Detect which cell encompasses the target text, then output its [x, y] center coordinate. 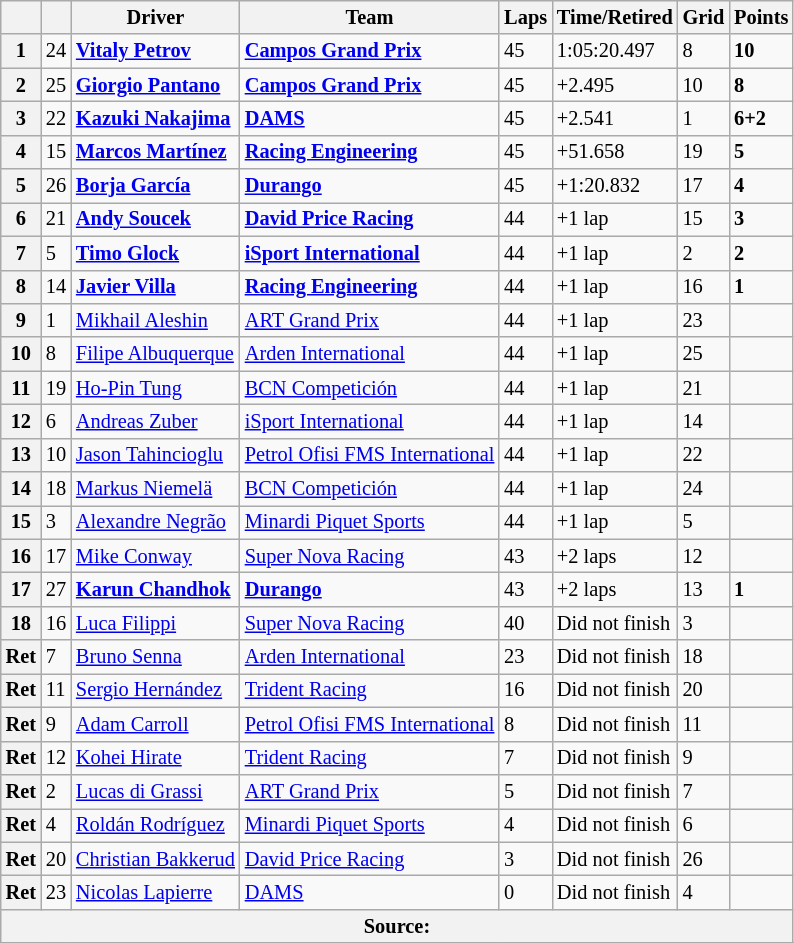
+2.541 [615, 118]
Grid [704, 17]
Javier Villa [156, 287]
Bruno Senna [156, 657]
Points [761, 17]
27 [56, 589]
Source: [397, 926]
Borja García [156, 186]
1:05:20.497 [615, 51]
Nicolas Lapierre [156, 892]
Roldán Rodríguez [156, 825]
Filipe Albuquerque [156, 354]
Giorgio Pantano [156, 85]
Laps [526, 17]
Time/Retired [615, 17]
Jason Tahincioglu [156, 455]
Sergio Hernández [156, 690]
Andy Soucek [156, 219]
Lucas di Grassi [156, 791]
Ho-Pin Tung [156, 388]
Andreas Zuber [156, 421]
Karun Chandhok [156, 589]
+1:20.832 [615, 186]
40 [526, 623]
Driver [156, 17]
Team [370, 17]
0 [526, 892]
6+2 [761, 118]
Adam Carroll [156, 724]
Kazuki Nakajima [156, 118]
Christian Bakkerud [156, 859]
Mike Conway [156, 556]
Luca Filippi [156, 623]
+2.495 [615, 85]
Marcos Martínez [156, 152]
Alexandre Negrão [156, 522]
Vitaly Petrov [156, 51]
Kohei Hirate [156, 758]
+51.658 [615, 152]
Timo Glock [156, 253]
Mikhail Aleshin [156, 320]
Markus Niemelä [156, 489]
